Pinpoint the cell where the given text exists, returning its (x, y) midpoint coordinate. 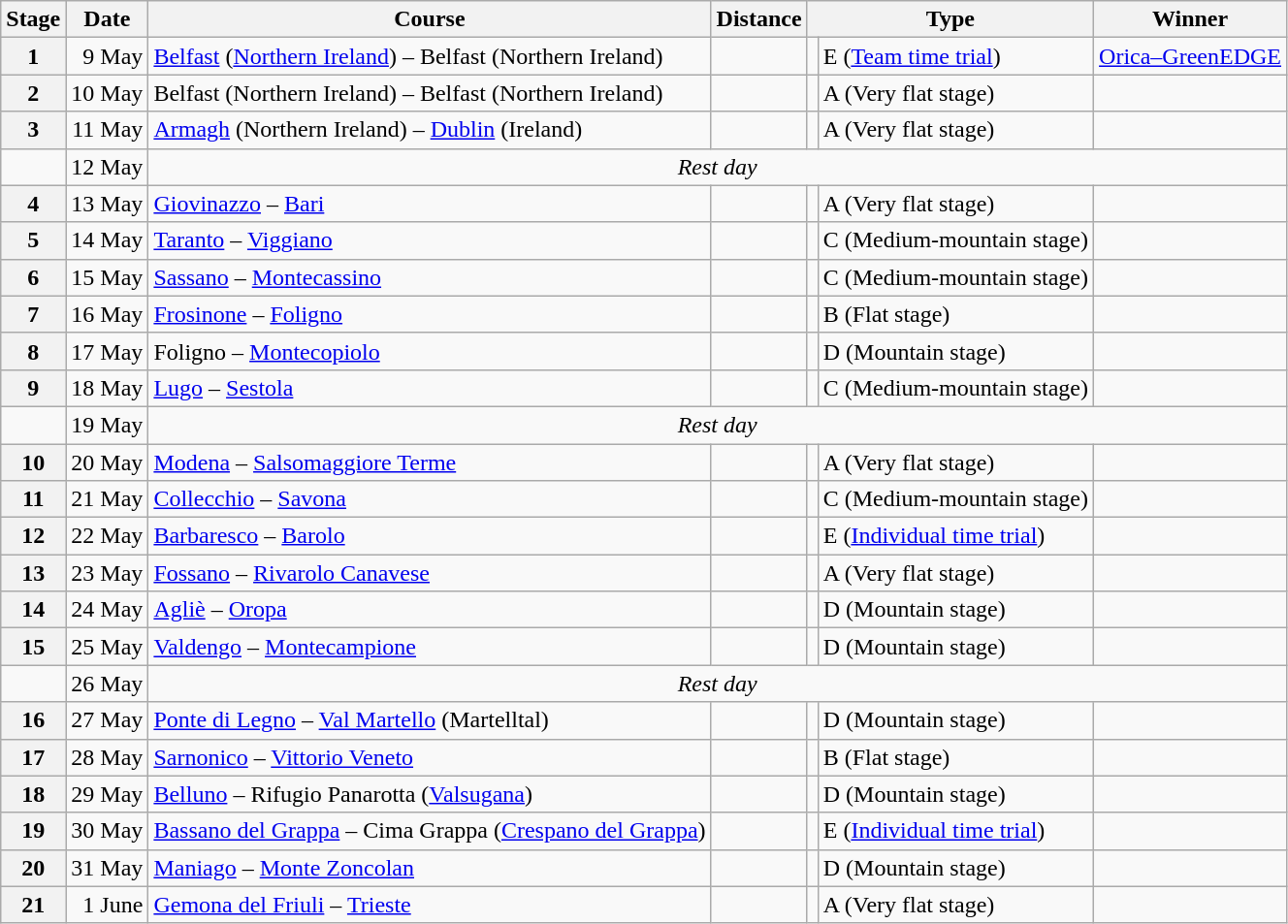
17 (33, 757)
3 (33, 130)
11 May (107, 130)
4 (33, 204)
Collecchio – Savona (430, 499)
13 (33, 573)
12 May (107, 167)
16 (33, 720)
10 (33, 462)
11 (33, 499)
16 May (107, 314)
Agliè – Oropa (430, 610)
Ponte di Legno – Val Martello (Martelltal) (430, 720)
20 May (107, 462)
Modena – Salsomaggiore Terme (430, 462)
27 May (107, 720)
Type (950, 19)
8 (33, 351)
Fossano – Rivarolo Canavese (430, 573)
17 May (107, 351)
Lugo – Sestola (430, 388)
Maniago – Monte Zoncolan (430, 868)
Frosinone – Foligno (430, 314)
7 (33, 314)
21 May (107, 499)
9 (33, 388)
25 May (107, 647)
Belluno – Rifugio Panarotta (Valsugana) (430, 794)
Stage (33, 19)
Giovinazzo – Bari (430, 204)
28 May (107, 757)
18 May (107, 388)
E (Team time trial) (955, 56)
Valdengo – Montecampione (430, 647)
22 May (107, 536)
31 May (107, 868)
12 (33, 536)
19 May (107, 425)
23 May (107, 573)
18 (33, 794)
6 (33, 277)
10 May (107, 93)
2 (33, 93)
Winner (1191, 19)
19 (33, 831)
Sassano – Montecassino (430, 277)
13 May (107, 204)
9 May (107, 56)
20 (33, 868)
14 May (107, 240)
1 June (107, 905)
Sarnonico – Vittorio Veneto (430, 757)
30 May (107, 831)
1 (33, 56)
Foligno – Montecopiolo (430, 351)
15 May (107, 277)
Gemona del Friuli – Trieste (430, 905)
21 (33, 905)
Bassano del Grappa – Cima Grappa (Crespano del Grappa) (430, 831)
Taranto – Viggiano (430, 240)
Date (107, 19)
14 (33, 610)
5 (33, 240)
Barbaresco – Barolo (430, 536)
Course (430, 19)
15 (33, 647)
Armagh (Northern Ireland) – Dublin (Ireland) (430, 130)
26 May (107, 684)
29 May (107, 794)
Orica–GreenEDGE (1191, 56)
24 May (107, 610)
Distance (758, 19)
